Capture the cell that displays the provided text and extract its (X, Y) central coordinate. 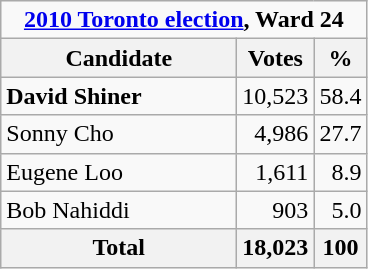
58.4 (340, 96)
1,611 (276, 172)
27.7 (340, 134)
100 (340, 248)
4,986 (276, 134)
Candidate (119, 58)
18,023 (276, 248)
Sonny Cho (119, 134)
David Shiner (119, 96)
Bob Nahiddi (119, 210)
10,523 (276, 96)
5.0 (340, 210)
903 (276, 210)
Total (119, 248)
% (340, 58)
Eugene Loo (119, 172)
Votes (276, 58)
2010 Toronto election, Ward 24 (184, 20)
8.9 (340, 172)
